Determine the [x, y] coordinate at the center of the cell enclosing the given text.  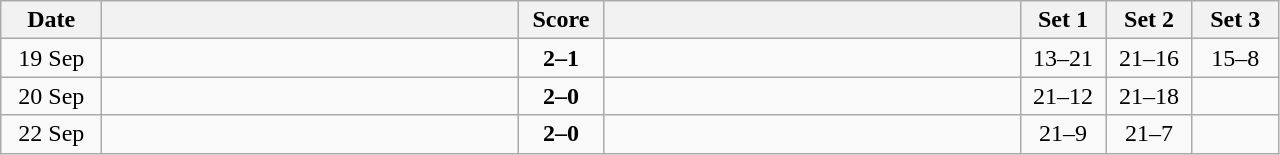
Set 3 [1235, 20]
22 Sep [52, 134]
21–12 [1063, 96]
Set 2 [1149, 20]
21–7 [1149, 134]
13–21 [1063, 58]
Date [52, 20]
Set 1 [1063, 20]
2–1 [561, 58]
21–16 [1149, 58]
15–8 [1235, 58]
21–9 [1063, 134]
20 Sep [52, 96]
21–18 [1149, 96]
Score [561, 20]
19 Sep [52, 58]
